Find where the given text appears and provide that cell's center as (X, Y) coordinate. 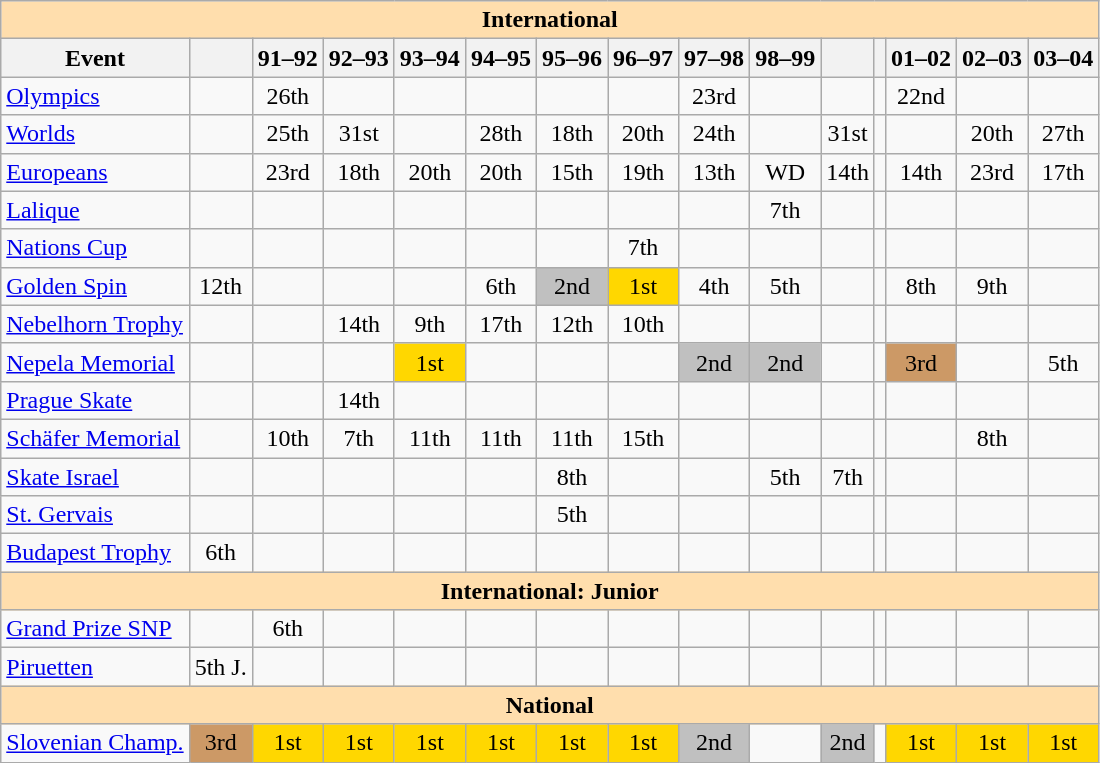
91–92 (288, 58)
Olympics (95, 96)
25th (288, 134)
Worlds (95, 134)
Europeans (95, 172)
Prague Skate (95, 400)
WD (786, 172)
Budapest Trophy (95, 553)
24th (714, 134)
Skate Israel (95, 477)
Piruetten (95, 667)
93–94 (430, 58)
Nations Cup (95, 248)
Lalique (95, 210)
92–93 (358, 58)
International: Junior (550, 591)
97–98 (714, 58)
St. Gervais (95, 515)
28th (500, 134)
4th (714, 286)
94–95 (500, 58)
02–03 (992, 58)
19th (644, 172)
98–99 (786, 58)
95–96 (572, 58)
Nepela Memorial (95, 362)
26th (288, 96)
27th (1064, 134)
Event (95, 58)
96–97 (644, 58)
Slovenian Champ. (95, 743)
22nd (922, 96)
International (550, 20)
Nebelhorn Trophy (95, 324)
13th (714, 172)
Grand Prize SNP (95, 629)
National (550, 705)
03–04 (1064, 58)
01–02 (922, 58)
5th J. (220, 667)
Schäfer Memorial (95, 438)
Golden Spin (95, 286)
